Detect which cell encompasses the target text, then output its [x, y] center coordinate. 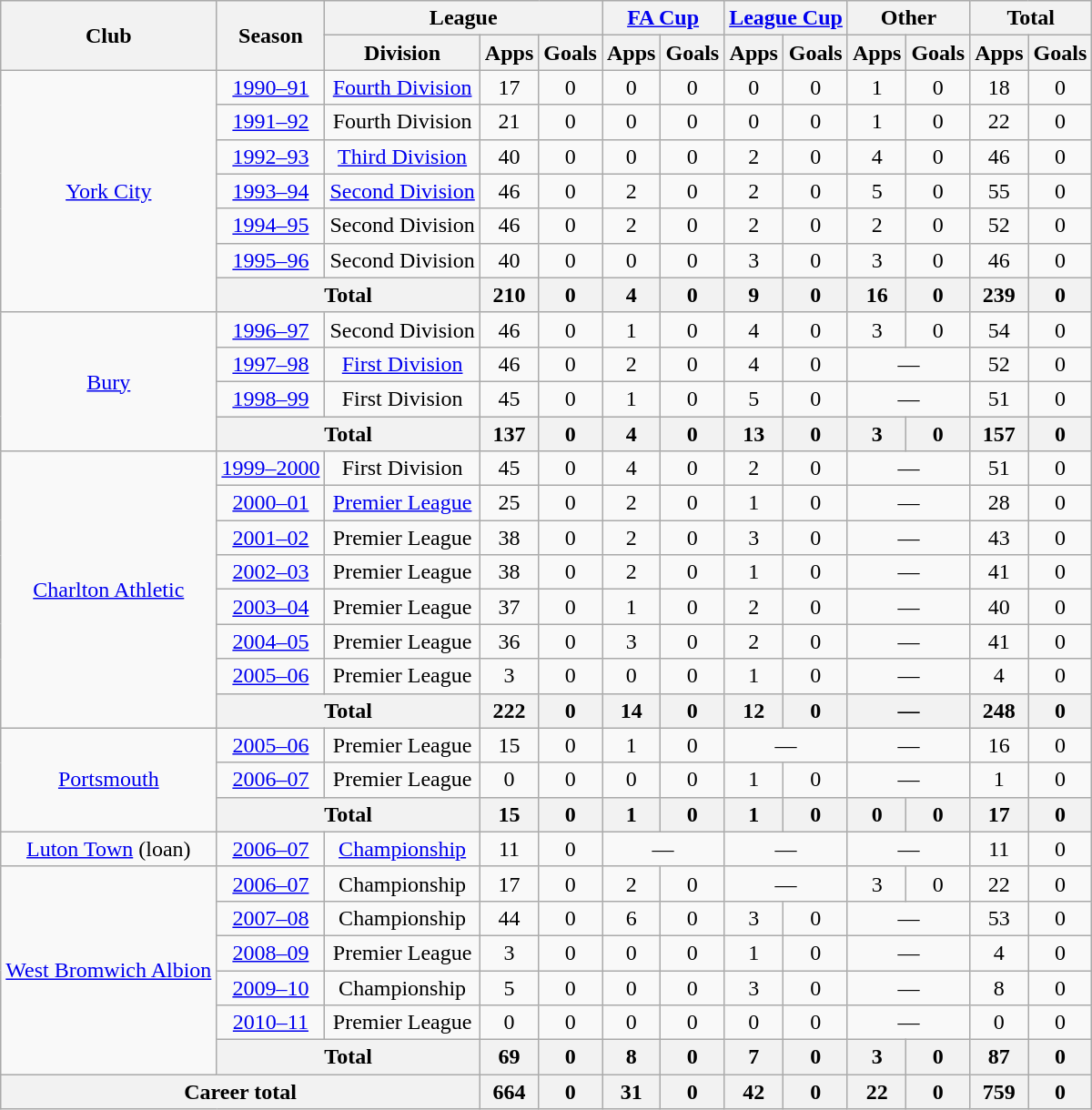
54 [999, 329]
55 [999, 191]
Club [109, 35]
37 [509, 607]
2008–09 [271, 953]
7 [753, 1057]
210 [509, 295]
2009–10 [271, 987]
28 [999, 503]
2003–04 [271, 607]
2002–03 [271, 572]
248 [999, 711]
Season [271, 35]
1996–97 [271, 329]
1999–2000 [271, 469]
18 [999, 87]
42 [753, 1092]
9 [753, 295]
West Bromwich Albion [109, 970]
21 [509, 122]
1994–95 [271, 226]
Bury [109, 381]
2000–01 [271, 503]
Third Division [402, 156]
157 [999, 434]
44 [509, 918]
69 [509, 1057]
Luton Town (loan) [109, 849]
222 [509, 711]
1993–94 [271, 191]
2001–02 [271, 538]
36 [509, 641]
League [464, 18]
FA Cup [663, 18]
Portsmouth [109, 780]
6 [632, 918]
1991–92 [271, 122]
2007–08 [271, 918]
Career total [240, 1092]
Charlton Athletic [109, 590]
2004–05 [271, 641]
43 [999, 538]
25 [509, 503]
Other [908, 18]
239 [999, 295]
12 [753, 711]
53 [999, 918]
Division [402, 53]
14 [632, 711]
League Cup [786, 18]
31 [632, 1092]
137 [509, 434]
1995–96 [271, 260]
1992–93 [271, 156]
1990–91 [271, 87]
664 [509, 1092]
87 [999, 1057]
13 [753, 434]
2010–11 [271, 1023]
1997–98 [271, 364]
1998–99 [271, 399]
759 [999, 1092]
York City [109, 191]
